Capture the cell that displays the provided text and extract its (X, Y) central coordinate. 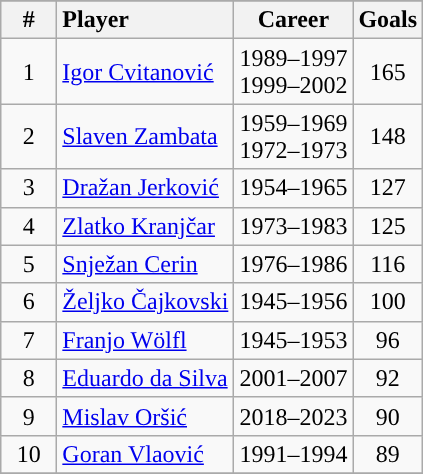
1976–1986 (294, 264)
Career (294, 20)
89 (388, 454)
Franjo Wölfl (146, 340)
Mislav Oršić (146, 416)
125 (388, 226)
Igor Cvitanović (146, 72)
1945–1953 (294, 340)
165 (388, 72)
1991–1994 (294, 454)
Dražan Jerković (146, 188)
Eduardo da Silva (146, 378)
5 (29, 264)
Goals (388, 20)
1989–19971999–2002 (294, 72)
127 (388, 188)
Goran Vlaović (146, 454)
10 (29, 454)
1959–19691972–1973 (294, 136)
96 (388, 340)
148 (388, 136)
8 (29, 378)
Zlatko Kranjčar (146, 226)
Player (146, 20)
7 (29, 340)
Željko Čajkovski (146, 302)
6 (29, 302)
1973–1983 (294, 226)
1 (29, 72)
2001–2007 (294, 378)
90 (388, 416)
2 (29, 136)
92 (388, 378)
100 (388, 302)
# (29, 20)
2018–2023 (294, 416)
3 (29, 188)
1945–1956 (294, 302)
Snježan Cerin (146, 264)
Slaven Zambata (146, 136)
4 (29, 226)
1954–1965 (294, 188)
116 (388, 264)
9 (29, 416)
